Output the (X, Y) coordinate of the center of the cell containing the given text.  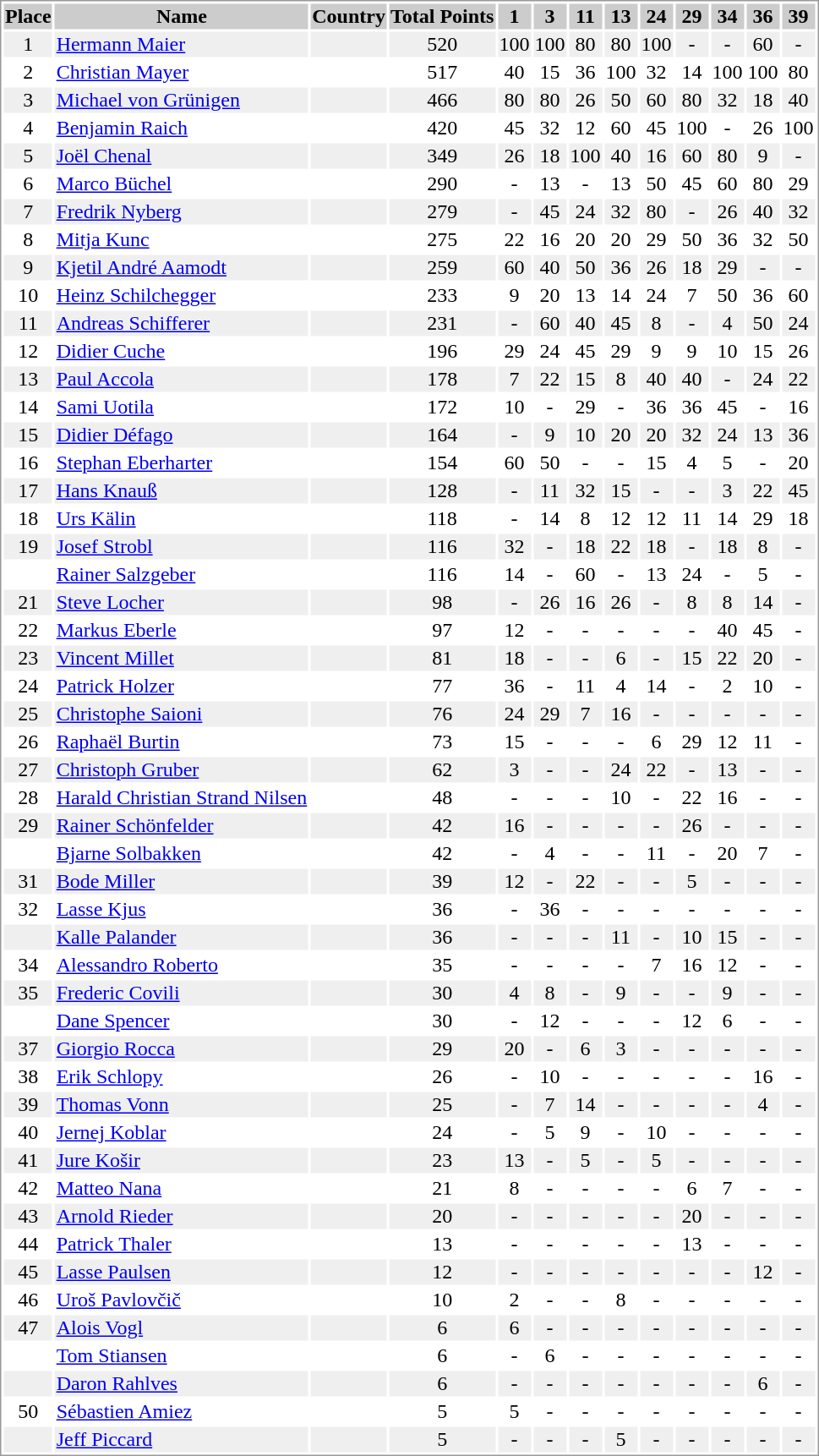
Kjetil André Aamodt (182, 268)
47 (28, 1328)
Kalle Palander (182, 938)
Bjarne Solbakken (182, 853)
Alois Vogl (182, 1328)
Dane Spencer (182, 1021)
Andreas Schifferer (182, 324)
128 (441, 491)
81 (441, 659)
Bode Miller (182, 882)
290 (441, 183)
Rainer Schönfelder (182, 826)
Sami Uotila (182, 407)
Rainer Salzgeber (182, 574)
Christoph Gruber (182, 770)
Lasse Paulsen (182, 1273)
Fredrik Nyberg (182, 212)
Tom Stiansen (182, 1355)
Didier Défago (182, 435)
Christian Mayer (182, 72)
Markus Eberle (182, 630)
76 (441, 714)
Hans Knauß (182, 491)
98 (441, 603)
Name (182, 16)
279 (441, 212)
Harald Christian Strand Nilsen (182, 797)
Jure Košir (182, 1161)
517 (441, 72)
196 (441, 351)
28 (28, 797)
Erik Schlopy (182, 1076)
420 (441, 128)
164 (441, 435)
43 (28, 1217)
Josef Strobl (182, 547)
520 (441, 45)
Total Points (441, 16)
Didier Cuche (182, 351)
Joël Chenal (182, 156)
Sébastien Amiez (182, 1411)
275 (441, 239)
Christophe Saioni (182, 714)
Arnold Rieder (182, 1217)
Uroš Pavlovčič (182, 1300)
349 (441, 156)
233 (441, 295)
27 (28, 770)
19 (28, 547)
Urs Kälin (182, 518)
118 (441, 518)
Giorgio Rocca (182, 1049)
77 (441, 686)
154 (441, 463)
44 (28, 1244)
Heinz Schilchegger (182, 295)
Thomas Vonn (182, 1105)
48 (441, 797)
Daron Rahlves (182, 1384)
Lasse Kjus (182, 909)
97 (441, 630)
Benjamin Raich (182, 128)
Place (28, 16)
62 (441, 770)
31 (28, 882)
73 (441, 742)
Vincent Millet (182, 659)
Hermann Maier (182, 45)
Frederic Covili (182, 993)
Paul Accola (182, 380)
Jernej Koblar (182, 1132)
Steve Locher (182, 603)
466 (441, 101)
Matteo Nana (182, 1188)
172 (441, 407)
46 (28, 1300)
Raphaël Burtin (182, 742)
Michael von Grünigen (182, 101)
Mitja Kunc (182, 239)
Jeff Piccard (182, 1440)
Alessandro Roberto (182, 965)
Patrick Holzer (182, 686)
37 (28, 1049)
Country (349, 16)
231 (441, 324)
17 (28, 491)
Stephan Eberharter (182, 463)
259 (441, 268)
Patrick Thaler (182, 1244)
38 (28, 1076)
178 (441, 380)
Marco Büchel (182, 183)
41 (28, 1161)
